Capture the cell that displays the provided text and extract its [x, y] central coordinate. 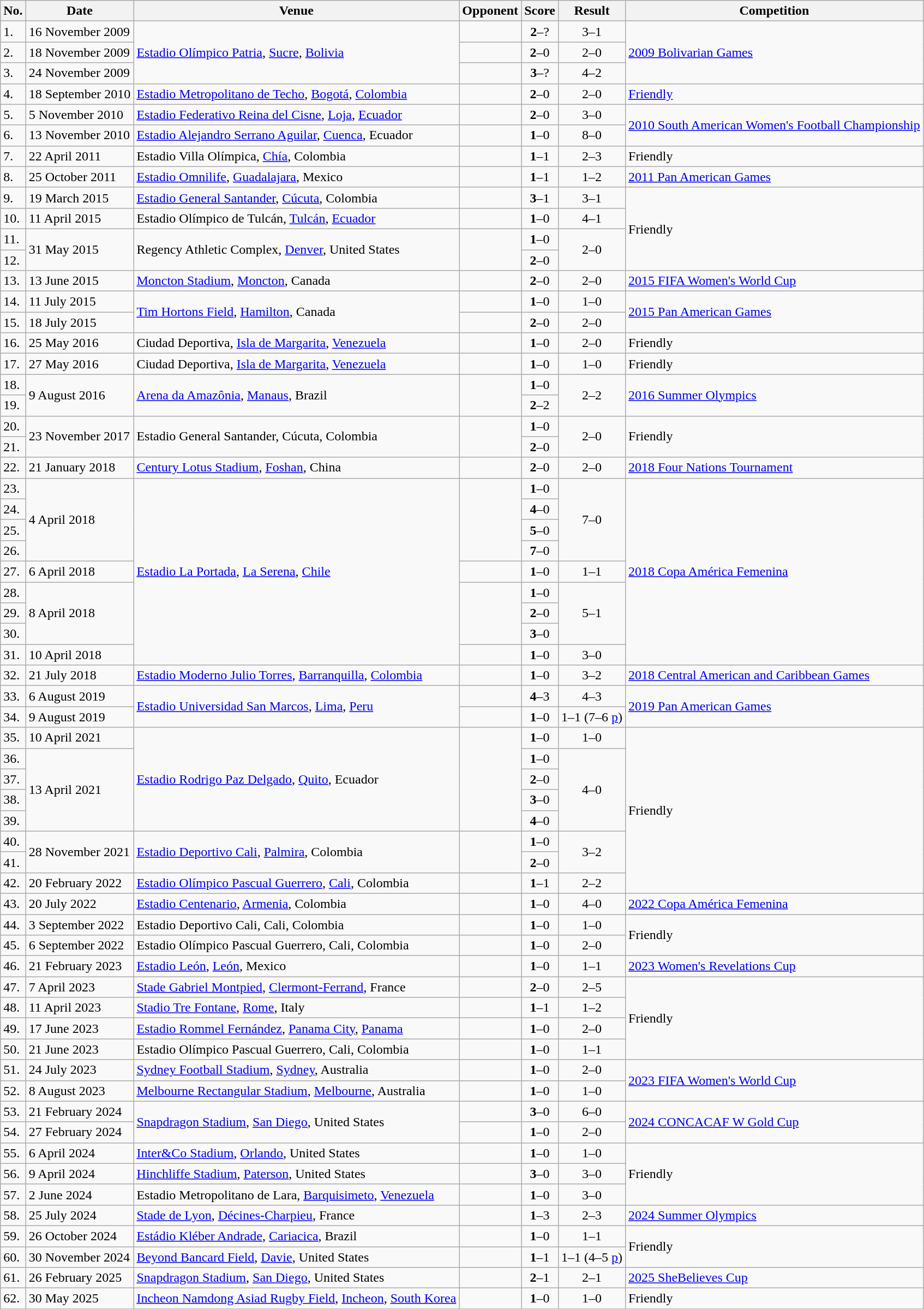
21. [13, 447]
Result [592, 11]
39. [13, 821]
33. [13, 696]
Estadio Villa Olímpica, Chía, Colombia [297, 156]
58. [13, 1215]
Melbourne Rectangular Stadium, Melbourne, Australia [297, 1091]
17. [13, 364]
47. [13, 987]
Estadio León, León, Mexico [297, 966]
21 February 2024 [80, 1111]
3. [13, 73]
Score [540, 11]
28 November 2021 [80, 852]
25 May 2016 [80, 343]
2–5 [592, 987]
27. [13, 571]
3 September 2022 [80, 925]
Estadio La Portada, La Serena, Chile [297, 572]
Stade de Lyon, Décines-Charpieu, France [297, 1215]
3–? [540, 73]
54. [13, 1132]
52. [13, 1091]
15. [13, 322]
8. [13, 177]
26 October 2024 [80, 1236]
59. [13, 1236]
23. [13, 488]
21 June 2023 [80, 1049]
4–2 [592, 73]
20 July 2022 [80, 904]
Incheon Namdong Asiad Rugby Field, Incheon, South Korea [297, 1299]
Estadio Metropolitano de Lara, Barquisimeto, Venezuela [297, 1194]
21 February 2023 [80, 966]
35. [13, 738]
19. [13, 405]
Estadio Olímpico de Tulcán, Tulcán, Ecuador [297, 218]
4–1 [592, 218]
2024 Summer Olympics [775, 1215]
1–3 [540, 1215]
Estadio Deportivo Cali, Palmira, Colombia [297, 852]
Arena da Amazônia, Manaus, Brazil [297, 395]
2025 SheBelieves Cup [775, 1278]
10 April 2021 [80, 738]
2009 Bolivarian Games [775, 52]
24 July 2023 [80, 1070]
36. [13, 758]
9. [13, 198]
23 November 2017 [80, 437]
7. [13, 156]
Estadio Olímpico Patria, Sucre, Bolivia [297, 52]
Estadio Moderno Julio Torres, Barranquilla, Colombia [297, 676]
40. [13, 841]
5–1 [592, 613]
50. [13, 1049]
22 April 2011 [80, 156]
18. [13, 385]
30 May 2025 [80, 1299]
57. [13, 1194]
2024 CONCACAF W Gold Cup [775, 1122]
2015 Pan American Games [775, 312]
13 June 2015 [80, 281]
2023 FIFA Women's World Cup [775, 1080]
2011 Pan American Games [775, 177]
45. [13, 946]
8–0 [592, 135]
28. [13, 592]
2. [13, 52]
No. [13, 11]
6 April 2018 [80, 571]
30. [13, 634]
7 April 2023 [80, 987]
16. [13, 343]
Inter&Co Stadium, Orlando, United States [297, 1153]
Estadio Centenario, Armenia, Colombia [297, 904]
26 February 2025 [80, 1278]
Venue [297, 11]
2016 Summer Olympics [775, 395]
10 April 2018 [80, 655]
20 February 2022 [80, 883]
12. [13, 260]
2022 Copa América Femenina [775, 904]
60. [13, 1257]
Estadio Rommel Fernández, Panama City, Panama [297, 1029]
8 August 2023 [80, 1091]
18 September 2010 [80, 94]
Estadio Deportivo Cali, Cali, Colombia [297, 925]
13. [13, 281]
43. [13, 904]
Date [80, 11]
2018 Four Nations Tournament [775, 468]
25 July 2024 [80, 1215]
18 November 2009 [80, 52]
5 November 2010 [80, 115]
Estadio Metropolitano de Techo, Bogotá, Colombia [297, 94]
2010 South American Women's Football Championship [775, 125]
Moncton Stadium, Moncton, Canada [297, 281]
4 April 2018 [80, 519]
Stadio Tre Fontane, Rome, Italy [297, 1008]
Hinchliffe Stadium, Paterson, United States [297, 1174]
Tim Hortons Field, Hamilton, Canada [297, 312]
21 July 2018 [80, 676]
9 August 2016 [80, 395]
38. [13, 800]
31 May 2015 [80, 249]
Estadio Omnilife, Guadalajara, Mexico [297, 177]
11. [13, 239]
46. [13, 966]
1. [13, 32]
2023 Women's Revelations Cup [775, 966]
19 March 2015 [80, 198]
Sydney Football Stadium, Sydney, Australia [297, 1070]
48. [13, 1008]
2–? [540, 32]
24 November 2009 [80, 73]
30 November 2024 [80, 1257]
8 April 2018 [80, 613]
25 October 2011 [80, 177]
16 November 2009 [80, 32]
6. [13, 135]
Century Lotus Stadium, Foshan, China [297, 468]
53. [13, 1111]
1–1 (4–5 p) [592, 1257]
2018 Central American and Caribbean Games [775, 676]
61. [13, 1278]
20. [13, 426]
29. [13, 613]
Estadio Universidad San Marcos, Lima, Peru [297, 707]
Regency Athletic Complex, Denver, United States [297, 249]
31. [13, 655]
6 April 2024 [80, 1153]
27 February 2024 [80, 1132]
42. [13, 883]
41. [13, 862]
6 September 2022 [80, 946]
Estadio Rodrigo Paz Delgado, Quito, Ecuador [297, 779]
24. [13, 509]
Competition [775, 11]
27 May 2016 [80, 364]
13 November 2010 [80, 135]
6 August 2019 [80, 696]
14. [13, 302]
Estádio Kléber Andrade, Cariacica, Brazil [297, 1236]
9 August 2019 [80, 717]
22. [13, 468]
34. [13, 717]
10. [13, 218]
Beyond Bancard Field, Davie, United States [297, 1257]
62. [13, 1299]
37. [13, 779]
56. [13, 1174]
55. [13, 1153]
44. [13, 925]
Opponent [490, 11]
17 June 2023 [80, 1029]
32. [13, 676]
2015 FIFA Women's World Cup [775, 281]
2019 Pan American Games [775, 707]
13 April 2021 [80, 790]
11 April 2023 [80, 1008]
21 January 2018 [80, 468]
11 April 2015 [80, 218]
6–0 [592, 1111]
26. [13, 551]
5–0 [540, 530]
5. [13, 115]
2 June 2024 [80, 1194]
4. [13, 94]
11 July 2015 [80, 302]
Estadio Alejandro Serrano Aguilar, Cuenca, Ecuador [297, 135]
49. [13, 1029]
Stade Gabriel Montpied, Clermont-Ferrand, France [297, 987]
51. [13, 1070]
9 April 2024 [80, 1174]
1–1 (7–6 p) [592, 717]
18 July 2015 [80, 322]
25. [13, 530]
2018 Copa América Femenina [775, 572]
Estadio Federativo Reina del Cisne, Loja, Ecuador [297, 115]
